Locate the cell with the specified text and output its [X, Y] center coordinate. 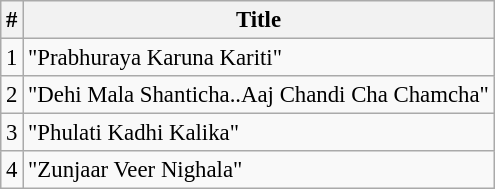
1 [12, 58]
"Prabhuraya Karuna Kariti" [258, 58]
"Zunjaar Veer Nighala" [258, 170]
"Dehi Mala Shanticha..Aaj Chandi Cha Chamcha" [258, 95]
# [12, 20]
Title [258, 20]
4 [12, 170]
2 [12, 95]
3 [12, 133]
"Phulati Kadhi Kalika" [258, 133]
